Locate the cell with the specified text and output its [X, Y] center coordinate. 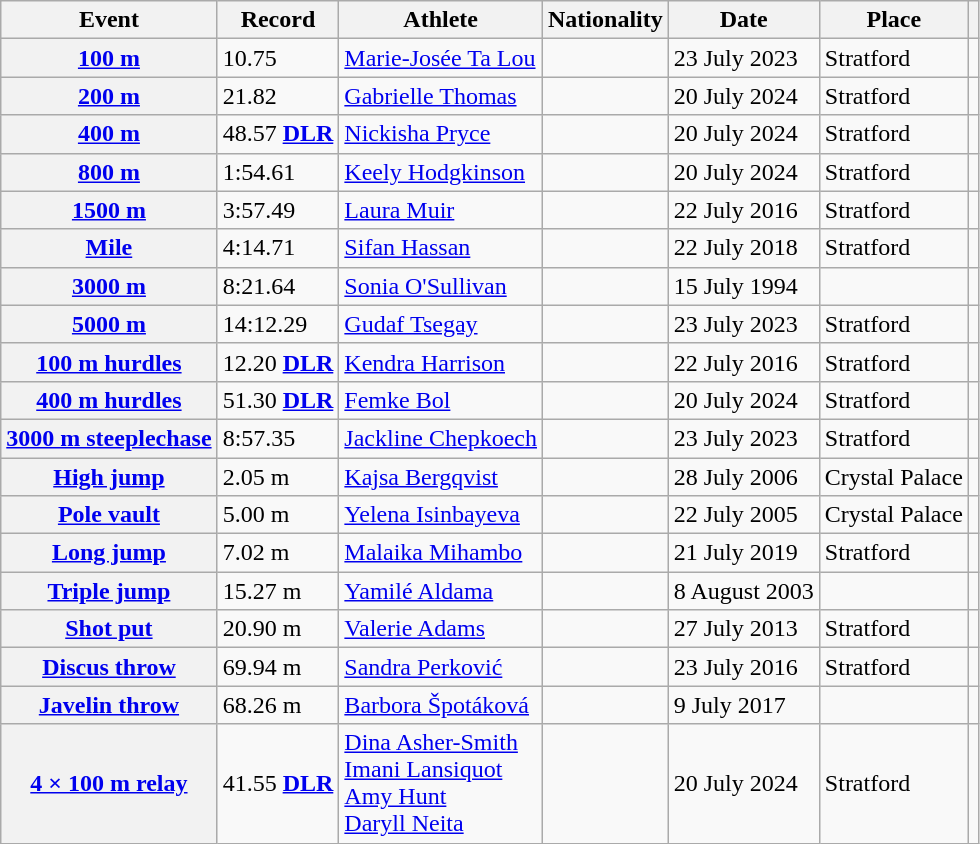
Record [278, 20]
Yamilé Aldama [441, 591]
Gabrielle Thomas [441, 96]
9 July 2017 [744, 705]
2.05 m [278, 477]
21 July 2019 [744, 553]
Discus throw [109, 667]
Long jump [109, 553]
69.94 m [278, 667]
20.90 m [278, 629]
10.75 [278, 58]
Triple jump [109, 591]
3000 m [109, 286]
Femke Bol [441, 400]
Shot put [109, 629]
22 July 2018 [744, 248]
800 m [109, 172]
Barbora Špotáková [441, 705]
8:57.35 [278, 438]
Place [894, 20]
8:21.64 [278, 286]
Gudaf Tsegay [441, 324]
Kendra Harrison [441, 362]
Kajsa Bergqvist [441, 477]
4:14.71 [278, 248]
Nationality [606, 20]
Laura Muir [441, 210]
1500 m [109, 210]
Sifan Hassan [441, 248]
21.82 [278, 96]
100 m [109, 58]
3:57.49 [278, 210]
Mile [109, 248]
Yelena Isinbayeva [441, 515]
Javelin throw [109, 705]
400 m [109, 134]
High jump [109, 477]
Athlete [441, 20]
1:54.61 [278, 172]
12.20 DLR [278, 362]
48.57 DLR [278, 134]
23 July 2016 [744, 667]
400 m hurdles [109, 400]
Event [109, 20]
14:12.29 [278, 324]
5000 m [109, 324]
Malaika Mihambo [441, 553]
Sonia O'Sullivan [441, 286]
15 July 1994 [744, 286]
Sandra Perković [441, 667]
28 July 2006 [744, 477]
68.26 m [278, 705]
Pole vault [109, 515]
Valerie Adams [441, 629]
8 August 2003 [744, 591]
Keely Hodgkinson [441, 172]
15.27 m [278, 591]
100 m hurdles [109, 362]
Jackline Chepkoech [441, 438]
3000 m steeplechase [109, 438]
5.00 m [278, 515]
7.02 m [278, 553]
41.55 DLR [278, 784]
4 × 100 m relay [109, 784]
200 m [109, 96]
Date [744, 20]
27 July 2013 [744, 629]
51.30 DLR [278, 400]
Nickisha Pryce [441, 134]
Dina Asher-SmithImani LansiquotAmy HuntDaryll Neita [441, 784]
22 July 2005 [744, 515]
Marie-Josée Ta Lou [441, 58]
